Locate the cell with the specified text and output its [X, Y] center coordinate. 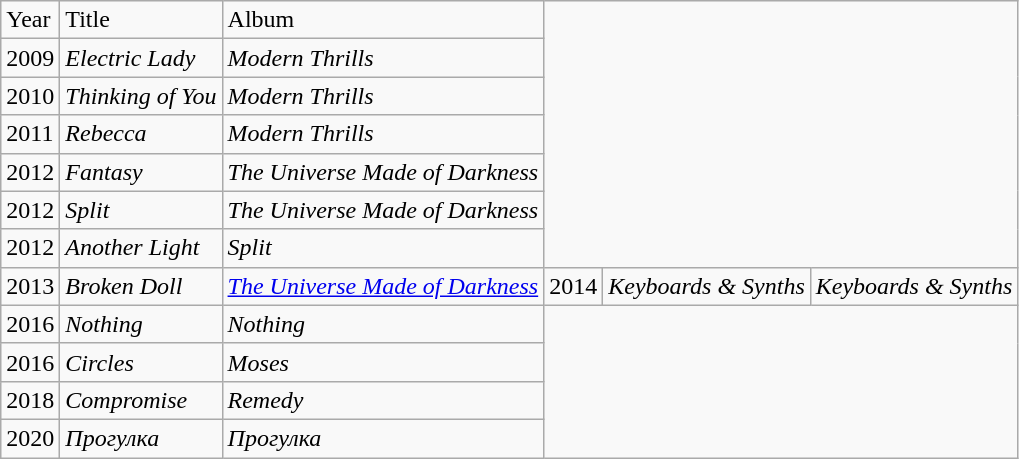
Fantasy [141, 172]
Year [30, 20]
2011 [30, 134]
Title [141, 20]
2009 [30, 58]
Another Light [141, 248]
2010 [30, 96]
Moses [383, 362]
2018 [30, 400]
Electric Lady [141, 58]
Thinking of You [141, 96]
2014 [574, 286]
2013 [30, 286]
Remedy [383, 400]
Compromise [141, 400]
Broken Doll [141, 286]
2020 [30, 438]
Rebecca [141, 134]
Circles [141, 362]
Album [383, 20]
